Return (x, y) of the center of cell containing provided text 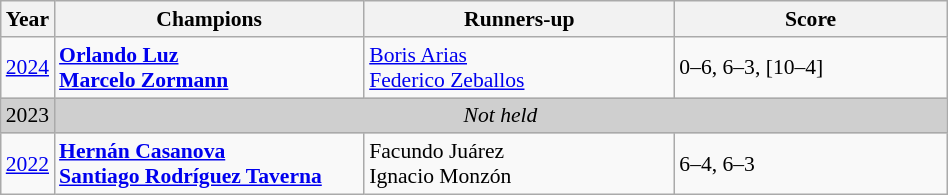
2024 (28, 68)
0–6, 6–3, [10–4] (810, 68)
2023 (28, 116)
Year (28, 19)
6–4, 6–3 (810, 164)
Score (810, 19)
2022 (28, 164)
Orlando Luz Marcelo Zormann (209, 68)
Not held (500, 116)
Champions (209, 19)
Boris Arias Federico Zeballos (519, 68)
Facundo Juárez Ignacio Monzón (519, 164)
Hernán Casanova Santiago Rodríguez Taverna (209, 164)
Runners-up (519, 19)
